Detect which cell encompasses the target text, then output its (X, Y) center coordinate. 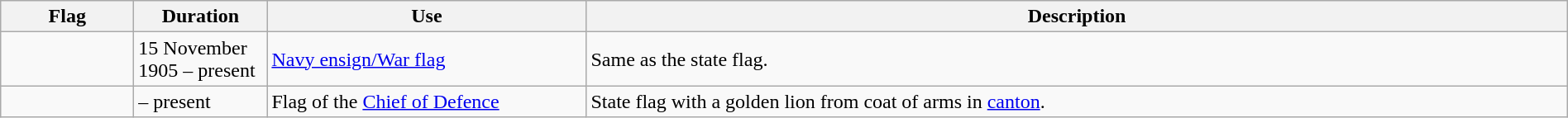
Same as the state flag. (1077, 59)
Flag (68, 17)
– present (200, 101)
Duration (200, 17)
Use (427, 17)
State flag with a golden lion from coat of arms in canton. (1077, 101)
15 November 1905 – present (200, 59)
Description (1077, 17)
Navy ensign/War flag (427, 59)
Flag of the Chief of Defence (427, 101)
